Find where the given text appears and provide that cell's center as [x, y] coordinate. 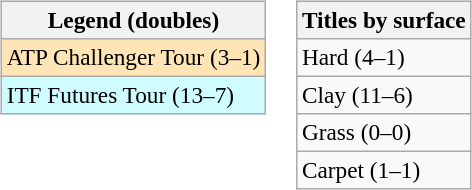
ATP Challenger Tour (3–1) [133, 57]
ITF Futures Tour (13–7) [133, 95]
Hard (4–1) [384, 57]
Legend (doubles) [133, 20]
Clay (11–6) [384, 95]
Titles by surface [384, 20]
Grass (0–0) [384, 133]
Carpet (1–1) [384, 171]
